Return (X, Y) of the center of cell containing provided text 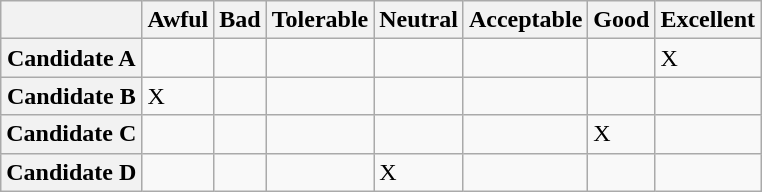
Neutral (419, 20)
Acceptable (525, 20)
Candidate B (72, 96)
Candidate D (72, 172)
Excellent (708, 20)
Good (622, 20)
Candidate A (72, 58)
Awful (178, 20)
Tolerable (320, 20)
Candidate C (72, 134)
Bad (240, 20)
